From the cell containing the given text, extract its center point as (x, y) coordinate. 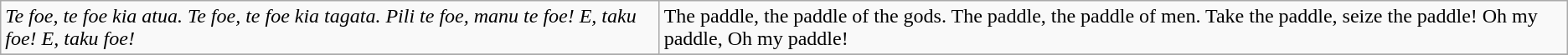
Te foe, te foe kia atua. Te foe, te foe kia tagata. Pili te foe, manu te foe! E, taku foe! E, taku foe! (330, 28)
The paddle, the paddle of the gods. The paddle, the paddle of men. Take the paddle, seize the paddle! Oh my paddle, Oh my paddle! (1113, 28)
